Pinpoint the cell where the given text exists, returning its [x, y] midpoint coordinate. 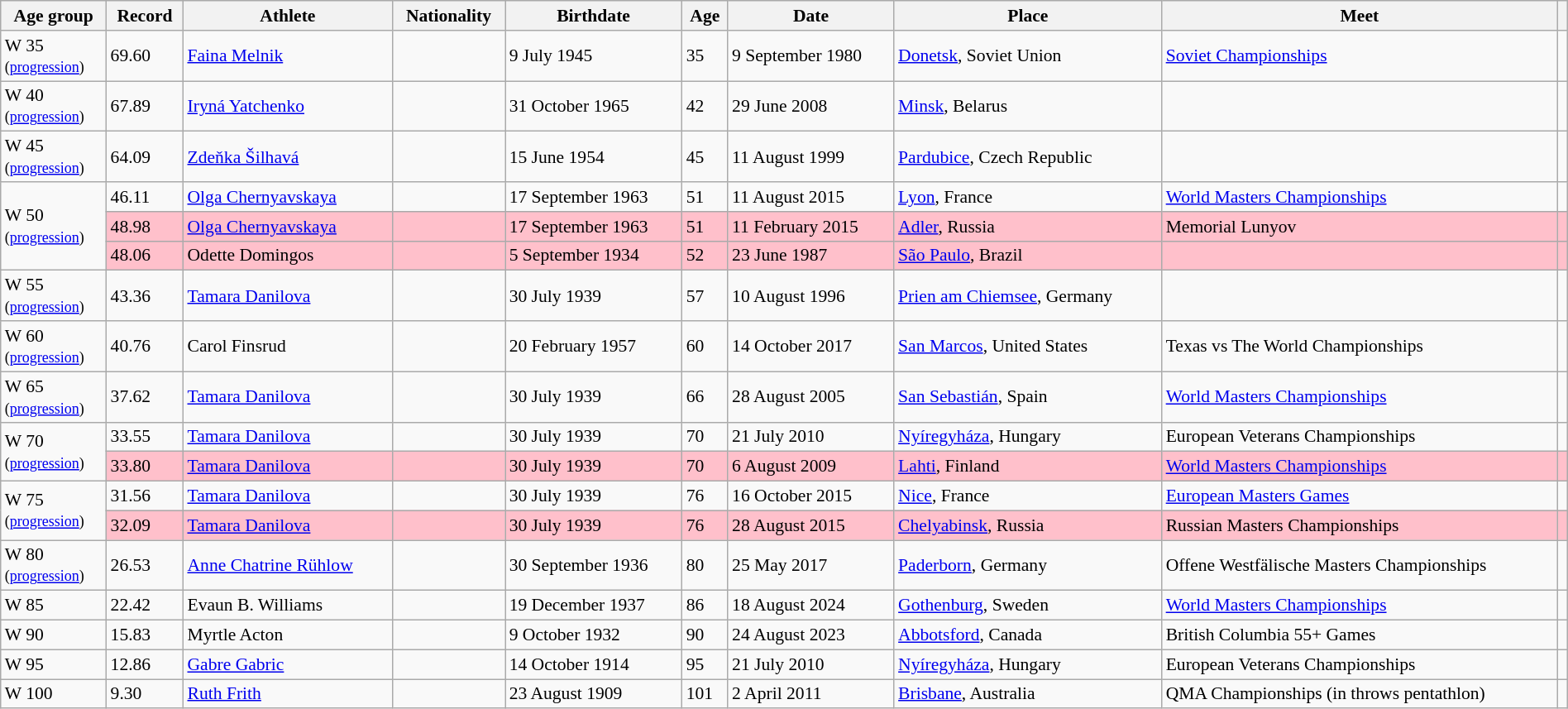
Chelyabinsk, Russia [1028, 525]
26.53 [146, 566]
45 [705, 157]
Donetsk, Soviet Union [1028, 56]
Nationality [448, 16]
16 October 2015 [810, 496]
11 August 2015 [810, 197]
37.62 [146, 397]
W 50 (progression) [54, 227]
Adler, Russia [1028, 227]
Age group [54, 16]
46.11 [146, 197]
Record [146, 16]
9 October 1932 [594, 635]
9.30 [146, 694]
San Sebastián, Spain [1028, 397]
15 June 1954 [594, 157]
W 70 (progression) [54, 452]
48.98 [146, 227]
28 August 2015 [810, 525]
Zdeňka Šilhavá [288, 157]
90 [705, 635]
95 [705, 664]
6 August 2009 [810, 467]
Date [810, 16]
32.09 [146, 525]
Offene Westfälische Masters Championships [1360, 566]
W 100 [54, 694]
San Marcos, United States [1028, 346]
9 July 1945 [594, 56]
Place [1028, 16]
Odette Domingos [288, 256]
69.60 [146, 56]
Gabre Gabric [288, 664]
W 55 (progression) [54, 296]
W 35 (progression) [54, 56]
9 September 1980 [810, 56]
W 40 (progression) [54, 106]
22.42 [146, 606]
QMA Championships (in throws pentathlon) [1360, 694]
British Columbia 55+ Games [1360, 635]
Gothenburg, Sweden [1028, 606]
30 September 1936 [594, 566]
66 [705, 397]
Iryná Yatchenko [288, 106]
Anne Chatrine Rühlow [288, 566]
31.56 [146, 496]
23 June 1987 [810, 256]
Faina Melnik [288, 56]
W 60 (progression) [54, 346]
57 [705, 296]
33.80 [146, 467]
28 August 2005 [810, 397]
Pardubice, Czech Republic [1028, 157]
10 August 1996 [810, 296]
20 February 1957 [594, 346]
52 [705, 256]
Myrtle Acton [288, 635]
18 August 2024 [810, 606]
2 April 2011 [810, 694]
Birthdate [594, 16]
14 October 1914 [594, 664]
Memorial Lunyov [1360, 227]
29 June 2008 [810, 106]
European Masters Games [1360, 496]
25 May 2017 [810, 566]
Meet [1360, 16]
60 [705, 346]
80 [705, 566]
48.06 [146, 256]
24 August 2023 [810, 635]
86 [705, 606]
64.09 [146, 157]
Nice, France [1028, 496]
Lyon, France [1028, 197]
Athlete [288, 16]
23 August 1909 [594, 694]
12.86 [146, 664]
14 October 2017 [810, 346]
São Paulo, Brazil [1028, 256]
40.76 [146, 346]
43.36 [146, 296]
Paderborn, Germany [1028, 566]
35 [705, 56]
Soviet Championships [1360, 56]
101 [705, 694]
W 80 (progression) [54, 566]
15.83 [146, 635]
Lahti, Finland [1028, 467]
Age [705, 16]
11 August 1999 [810, 157]
11 February 2015 [810, 227]
W 85 [54, 606]
Prien am Chiemsee, Germany [1028, 296]
Texas vs The World Championships [1360, 346]
W 90 [54, 635]
W 45 (progression) [54, 157]
Russian Masters Championships [1360, 525]
W 95 [54, 664]
19 December 1937 [594, 606]
33.55 [146, 437]
W 65 (progression) [54, 397]
42 [705, 106]
Ruth Frith [288, 694]
Minsk, Belarus [1028, 106]
W 75 (progression) [54, 511]
Carol Finsrud [288, 346]
Abbotsford, Canada [1028, 635]
Brisbane, Australia [1028, 694]
5 September 1934 [594, 256]
31 October 1965 [594, 106]
Evaun B. Williams [288, 606]
67.89 [146, 106]
